From the cell containing the given text, extract its center point as [X, Y] coordinate. 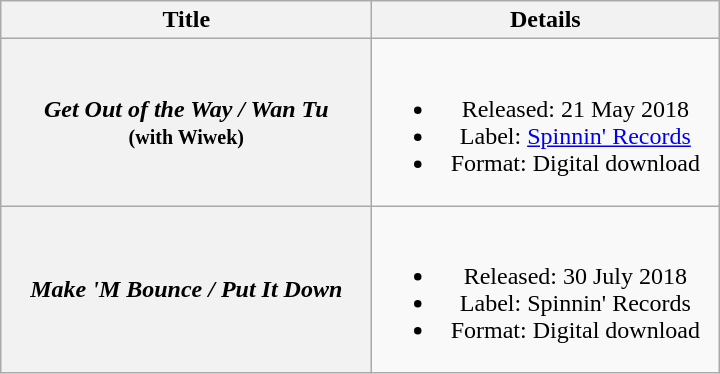
Details [546, 20]
Title [186, 20]
Released: 30 July 2018Label: Spinnin' RecordsFormat: Digital download [546, 290]
Released: 21 May 2018Label: Spinnin' RecordsFormat: Digital download [546, 122]
Get Out of the Way / Wan Tu (with Wiwek) [186, 122]
Make 'M Bounce / Put It Down [186, 290]
